Find where the given text appears and provide that cell's center as [X, Y] coordinate. 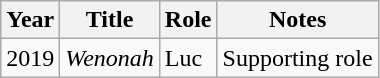
Year [30, 20]
Wenonah [110, 58]
Role [188, 20]
Luc [188, 58]
Supporting role [298, 58]
2019 [30, 58]
Notes [298, 20]
Title [110, 20]
